Pinpoint the cell where the given text exists, returning its [x, y] midpoint coordinate. 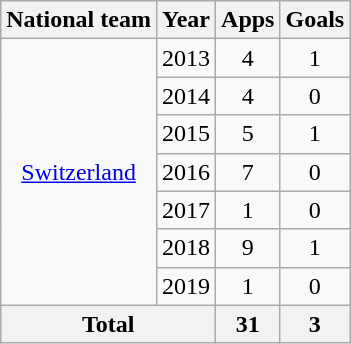
2019 [186, 286]
7 [248, 172]
2014 [186, 96]
2017 [186, 210]
2018 [186, 248]
2016 [186, 172]
Switzerland [79, 172]
9 [248, 248]
Year [186, 20]
2015 [186, 134]
31 [248, 324]
Total [108, 324]
2013 [186, 58]
Apps [248, 20]
Goals [315, 20]
3 [315, 324]
National team [79, 20]
5 [248, 134]
